From the cell containing the given text, extract its center point as [X, Y] coordinate. 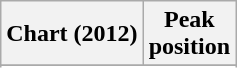
Peakposition [189, 34]
Chart (2012) [72, 34]
